Pinpoint the cell where the given text exists, returning its [X, Y] midpoint coordinate. 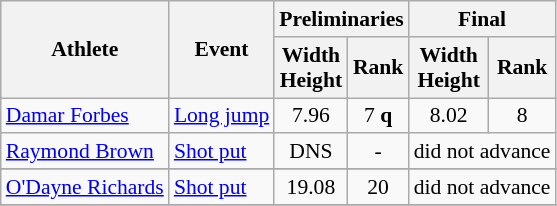
Event [222, 50]
O'Dayne Richards [85, 187]
7.96 [310, 116]
- [378, 152]
8.02 [449, 116]
7 q [378, 116]
Raymond Brown [85, 152]
Damar Forbes [85, 116]
8 [522, 116]
19.08 [310, 187]
Athlete [85, 50]
20 [378, 187]
Preliminaries [341, 19]
Long jump [222, 116]
Final [482, 19]
DNS [310, 152]
